Scan for the cell matching the given text and deliver its (x, y) coordinate at center. 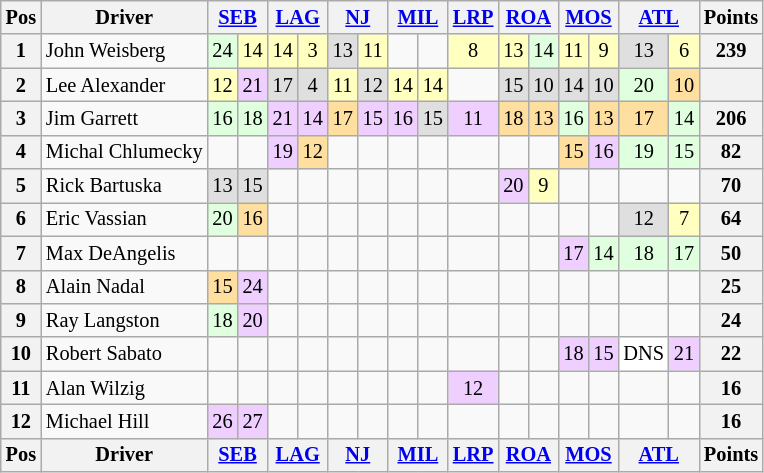
Robert Sabato (124, 354)
Ray Langston (124, 320)
Eric Vassian (124, 219)
239 (731, 51)
Lee Alexander (124, 85)
64 (731, 219)
50 (731, 253)
25 (731, 287)
Michael Hill (124, 421)
John Weisberg (124, 51)
Alan Wilzig (124, 388)
Alain Nadal (124, 287)
26 (223, 421)
5 (21, 186)
Rick Bartuska (124, 186)
70 (731, 186)
Jim Garrett (124, 118)
Max DeAngelis (124, 253)
82 (731, 152)
27 (253, 421)
206 (731, 118)
DNS (644, 354)
Michal Chlumecky (124, 152)
2 (21, 85)
1 (21, 51)
22 (731, 354)
